Identify which cell holds the provided text, then report its (x, y) central coordinate. 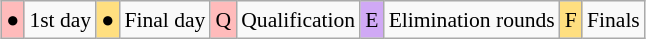
F (571, 20)
E (372, 20)
Final day (164, 20)
Q (223, 20)
Finals (614, 20)
Qualification (298, 20)
Elimination rounds (472, 20)
1st day (60, 20)
